Identify which cell holds the provided text, then report its (x, y) central coordinate. 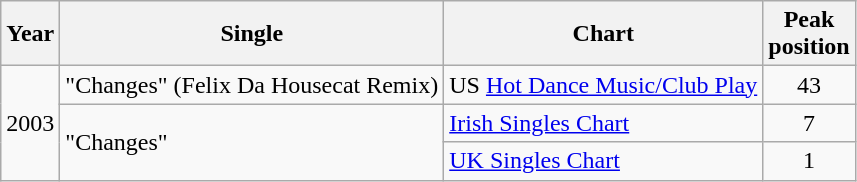
43 (809, 85)
US Hot Dance Music/Club Play (604, 85)
Year (30, 34)
Peak position (809, 34)
UK Singles Chart (604, 161)
1 (809, 161)
"Changes" (252, 142)
Single (252, 34)
7 (809, 123)
"Changes" (Felix Da Housecat Remix) (252, 85)
2003 (30, 123)
Chart (604, 34)
Irish Singles Chart (604, 123)
